From the cell containing the given text, extract its center point as (x, y) coordinate. 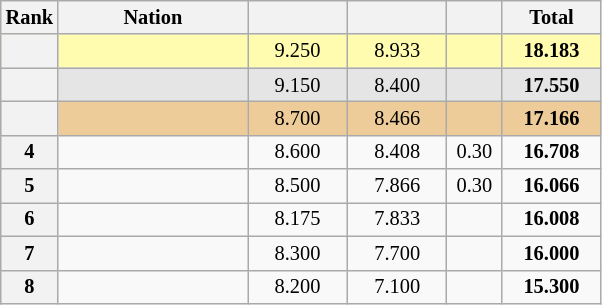
16.000 (552, 253)
4 (30, 152)
15.300 (552, 287)
8.300 (298, 253)
6 (30, 219)
7.700 (397, 253)
16.066 (552, 186)
8.400 (397, 85)
Nation (153, 17)
9.250 (298, 51)
8.933 (397, 51)
17.166 (552, 118)
8.200 (298, 287)
7 (30, 253)
8.700 (298, 118)
8.466 (397, 118)
18.183 (552, 51)
8.175 (298, 219)
17.550 (552, 85)
7.833 (397, 219)
8.408 (397, 152)
7.100 (397, 287)
5 (30, 186)
8 (30, 287)
9.150 (298, 85)
Total (552, 17)
Rank (30, 17)
7.866 (397, 186)
8.500 (298, 186)
16.708 (552, 152)
8.600 (298, 152)
16.008 (552, 219)
